Search for the cell housing the specified text and yield its (x, y) center coordinate. 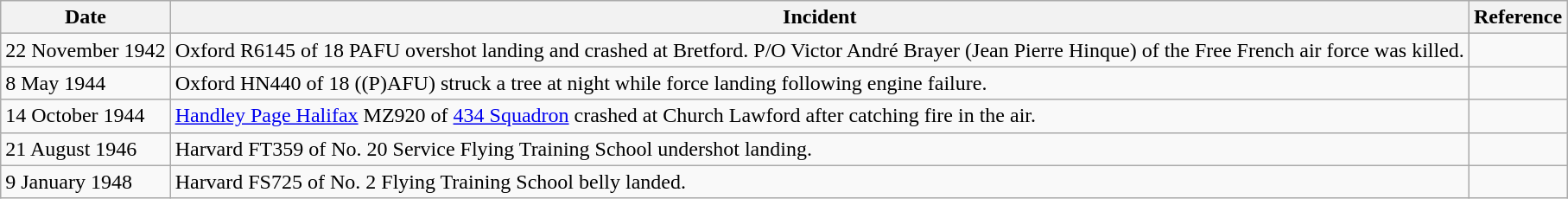
Handley Page Halifax MZ920 of 434 Squadron crashed at Church Lawford after catching fire in the air. (819, 116)
14 October 1944 (86, 116)
Incident (819, 17)
Oxford HN440 of 18 ((P)AFU) struck a tree at night while force landing following engine failure. (819, 83)
9 January 1948 (86, 182)
Harvard FT359 of No. 20 Service Flying Training School undershot landing. (819, 149)
Date (86, 17)
Reference (1517, 17)
Harvard FS725 of No. 2 Flying Training School belly landed. (819, 182)
22 November 1942 (86, 50)
8 May 1944 (86, 83)
21 August 1946 (86, 149)
